Find where the given text appears and provide that cell's center as [X, Y] coordinate. 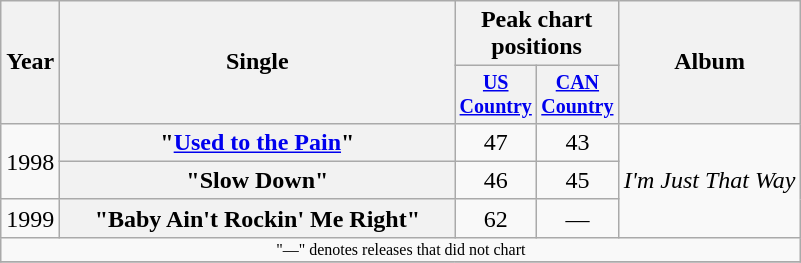
Album [710, 62]
CAN Country [578, 94]
US Country [496, 94]
46 [496, 180]
Peak chartpositions [536, 34]
43 [578, 142]
1998 [30, 161]
45 [578, 180]
"Used to the Pain" [258, 142]
I'm Just That Way [710, 180]
Single [258, 62]
47 [496, 142]
"—" denotes releases that did not chart [401, 249]
62 [496, 218]
1999 [30, 218]
"Baby Ain't Rockin' Me Right" [258, 218]
"Slow Down" [258, 180]
Year [30, 62]
— [578, 218]
